Find where the given text appears and provide that cell's center as (X, Y) coordinate. 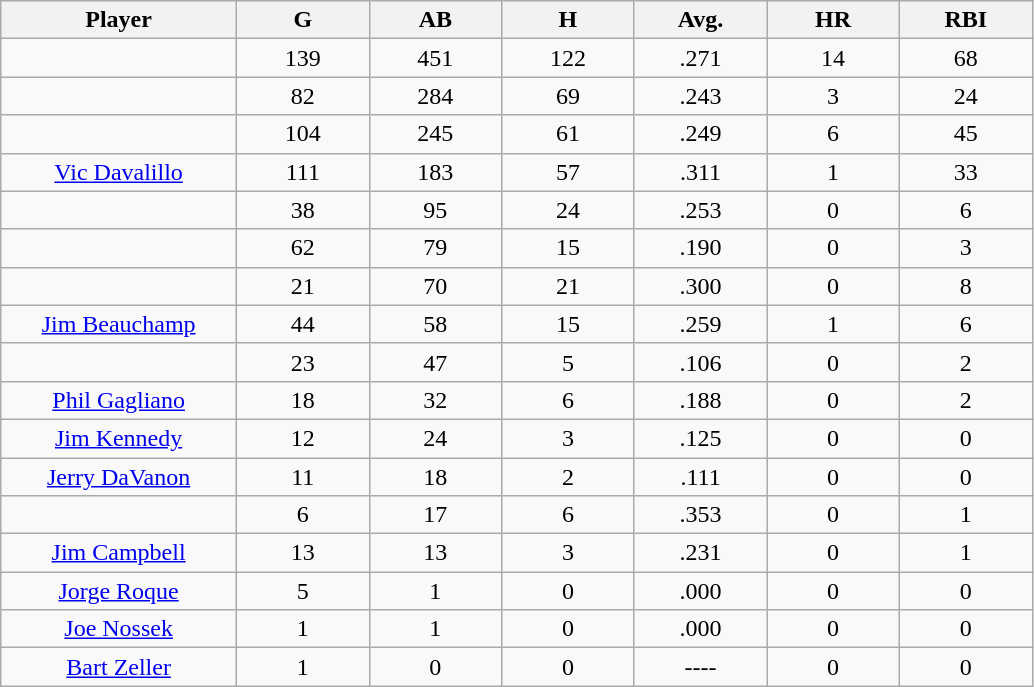
17 (436, 515)
111 (302, 172)
33 (966, 172)
68 (966, 58)
70 (436, 286)
.111 (700, 477)
104 (302, 134)
38 (302, 210)
RBI (966, 20)
AB (436, 20)
451 (436, 58)
14 (834, 58)
.190 (700, 248)
.253 (700, 210)
61 (568, 134)
.188 (700, 400)
95 (436, 210)
Joe Nossek (119, 629)
Jerry DaVanon (119, 477)
.259 (700, 324)
245 (436, 134)
8 (966, 286)
69 (568, 96)
11 (302, 477)
.106 (700, 362)
.231 (700, 553)
57 (568, 172)
.249 (700, 134)
79 (436, 248)
139 (302, 58)
Avg. (700, 20)
Jim Kennedy (119, 438)
44 (302, 324)
45 (966, 134)
23 (302, 362)
Jorge Roque (119, 591)
.353 (700, 515)
.243 (700, 96)
183 (436, 172)
12 (302, 438)
32 (436, 400)
284 (436, 96)
H (568, 20)
.125 (700, 438)
Vic Davalillo (119, 172)
82 (302, 96)
.271 (700, 58)
Jim Campbell (119, 553)
HR (834, 20)
Player (119, 20)
Phil Gagliano (119, 400)
47 (436, 362)
.300 (700, 286)
Bart Zeller (119, 667)
.311 (700, 172)
58 (436, 324)
Jim Beauchamp (119, 324)
62 (302, 248)
---- (700, 667)
G (302, 20)
122 (568, 58)
